For the text-containing cell, return its midpoint in (X, Y) coordinate format. 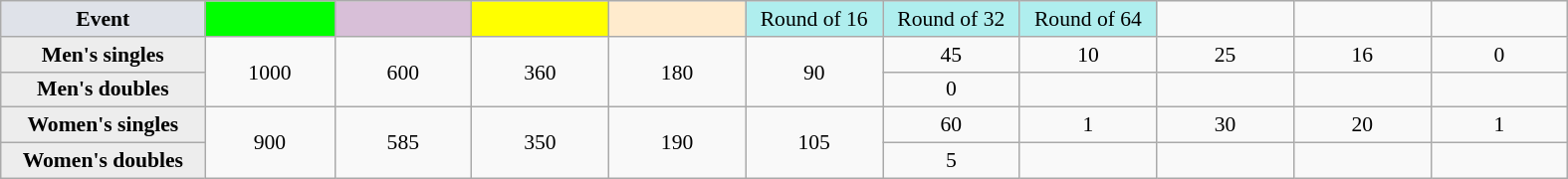
Women's singles (104, 125)
600 (403, 72)
20 (1362, 125)
Men's singles (104, 55)
10 (1088, 55)
5 (951, 161)
585 (403, 143)
Men's doubles (104, 89)
360 (541, 72)
Round of 32 (951, 19)
16 (1362, 55)
105 (814, 143)
Women's doubles (104, 161)
180 (677, 72)
Round of 64 (1088, 19)
190 (677, 143)
60 (951, 125)
Round of 16 (814, 19)
900 (270, 143)
25 (1226, 55)
1000 (270, 72)
45 (951, 55)
30 (1226, 125)
90 (814, 72)
Event (104, 19)
350 (541, 143)
